Determine the (X, Y) coordinate at the center of the cell enclosing the given text.  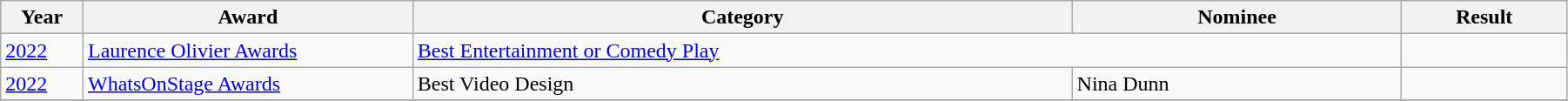
Nominee (1237, 17)
Laurence Olivier Awards (247, 50)
Best Video Design (742, 84)
Award (247, 17)
WhatsOnStage Awards (247, 84)
Best Entertainment or Comedy Play (907, 50)
Nina Dunn (1237, 84)
Result (1484, 17)
Year (42, 17)
Category (742, 17)
